Search for the cell housing the specified text and yield its [X, Y] center coordinate. 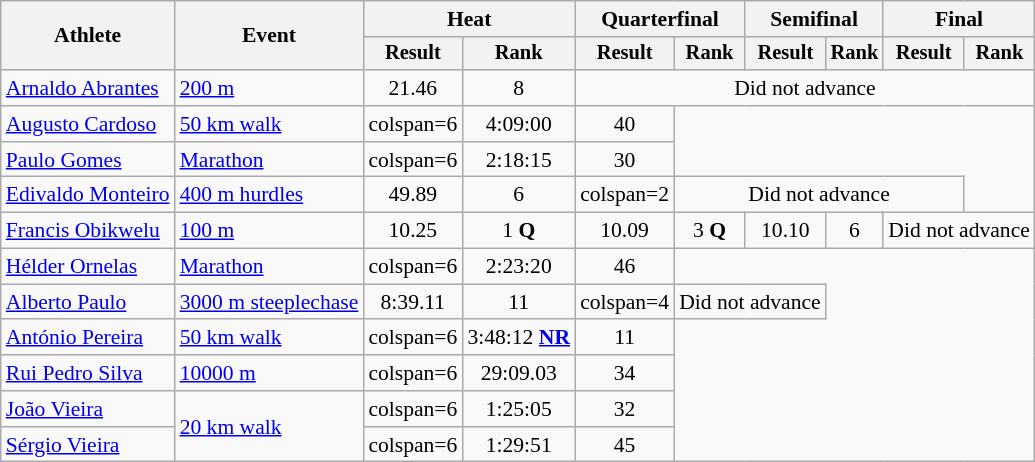
3000 m steeplechase [270, 302]
colspan=2 [624, 195]
400 m hurdles [270, 195]
10.10 [786, 231]
João Vieira [88, 409]
1 Q [518, 231]
8 [518, 88]
Arnaldo Abrantes [88, 88]
Semifinal [814, 19]
30 [624, 160]
46 [624, 267]
2:18:15 [518, 160]
10.09 [624, 231]
Augusto Cardoso [88, 124]
8:39.11 [412, 302]
21.46 [412, 88]
10000 m [270, 373]
10.25 [412, 231]
Alberto Paulo [88, 302]
Athlete [88, 36]
40 [624, 124]
Rui Pedro Silva [88, 373]
Quarterfinal [660, 19]
4:09:00 [518, 124]
34 [624, 373]
Edivaldo Monteiro [88, 195]
Final [959, 19]
Heat [469, 19]
3:48:12 NR [518, 338]
200 m [270, 88]
100 m [270, 231]
António Pereira [88, 338]
colspan=4 [624, 302]
Event [270, 36]
32 [624, 409]
20 km walk [270, 426]
Paulo Gomes [88, 160]
Hélder Ornelas [88, 267]
3 Q [710, 231]
29:09.03 [518, 373]
1:25:05 [518, 409]
Francis Obikwelu [88, 231]
49.89 [412, 195]
2:23:20 [518, 267]
